Determine the (X, Y) coordinate at the center of the cell enclosing the given text.  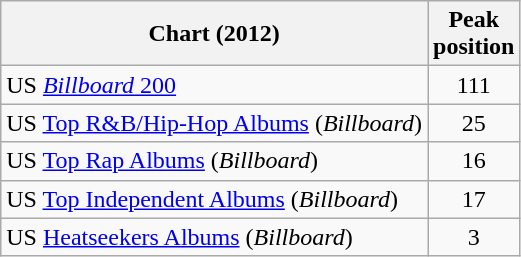
US Top R&B/Hip-Hop Albums (Billboard) (214, 123)
16 (474, 161)
3 (474, 237)
25 (474, 123)
US Heatseekers Albums (Billboard) (214, 237)
Chart (2012) (214, 34)
US Top Rap Albums (Billboard) (214, 161)
US Billboard 200 (214, 85)
17 (474, 199)
US Top Independent Albums (Billboard) (214, 199)
Peakposition (474, 34)
111 (474, 85)
